Provide the [x, y] coordinate of the cell's center where the given text is located.  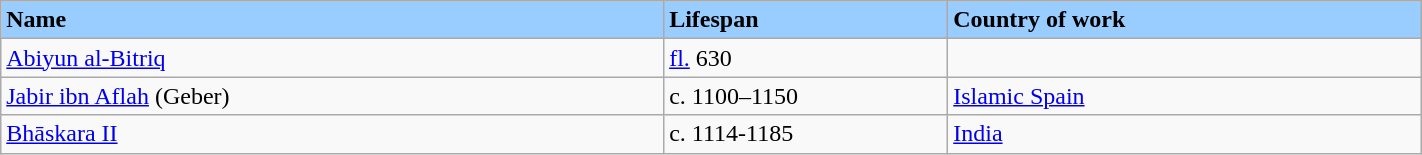
Abiyun al-Bitriq [332, 58]
Bhāskara II [332, 134]
Islamic Spain [1185, 96]
c. 1114-1185 [806, 134]
Lifespan [806, 20]
India [1185, 134]
Country of work [1185, 20]
Name [332, 20]
fl. 630 [806, 58]
c. 1100–1150 [806, 96]
Jabir ibn Aflah (Geber) [332, 96]
